From the cell containing the given text, extract its center point as (x, y) coordinate. 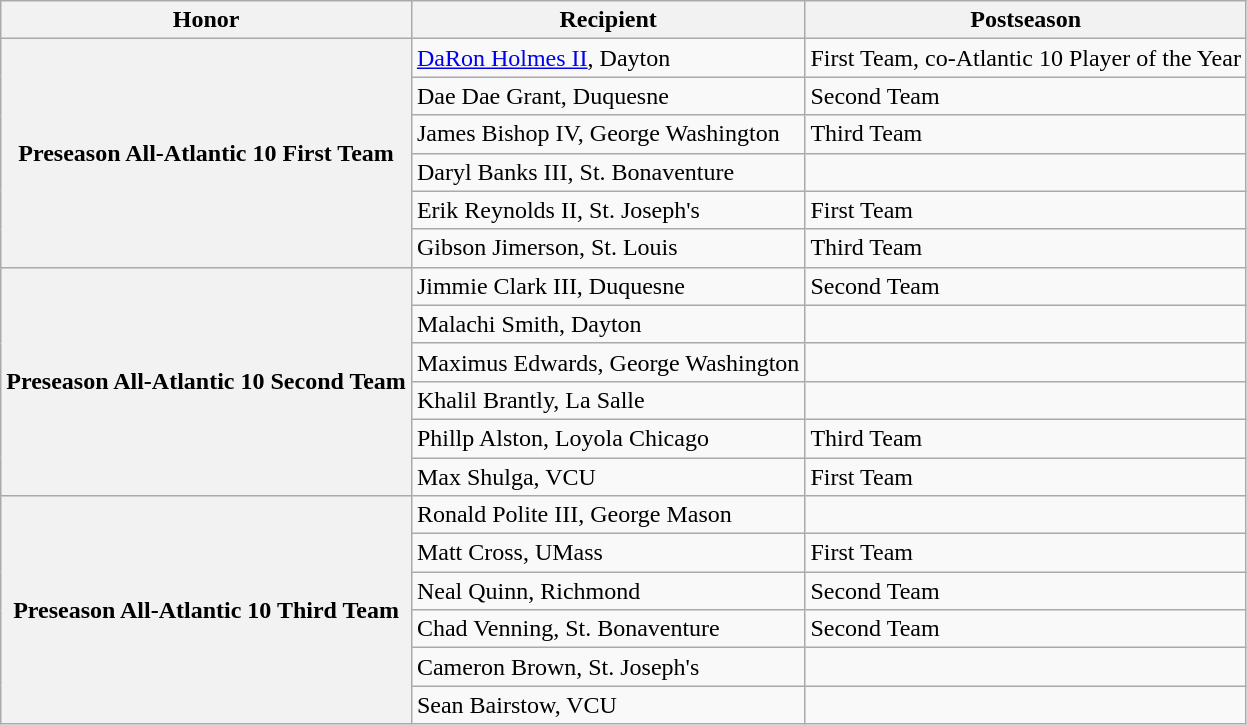
DaRon Holmes II, Dayton (608, 58)
Preseason All-Atlantic 10 First Team (206, 153)
Dae Dae Grant, Duquesne (608, 96)
Honor (206, 20)
Neal Quinn, Richmond (608, 591)
Postseason (1026, 20)
Preseason All-Atlantic 10 Second Team (206, 381)
Jimmie Clark III, Duquesne (608, 286)
First Team, co-Atlantic 10 Player of the Year (1026, 58)
Khalil Brantly, La Salle (608, 400)
Sean Bairstow, VCU (608, 705)
Max Shulga, VCU (608, 477)
Malachi Smith, Dayton (608, 324)
Gibson Jimerson, St. Louis (608, 248)
Matt Cross, UMass (608, 553)
Daryl Banks III, St. Bonaventure (608, 172)
Maximus Edwards, George Washington (608, 362)
Ronald Polite III, George Mason (608, 515)
Preseason All-Atlantic 10 Third Team (206, 610)
James Bishop IV, George Washington (608, 134)
Phillp Alston, Loyola Chicago (608, 438)
Erik Reynolds II, St. Joseph's (608, 210)
Chad Venning, St. Bonaventure (608, 629)
Recipient (608, 20)
Cameron Brown, St. Joseph's (608, 667)
